Detect which cell encompasses the target text, then output its (x, y) center coordinate. 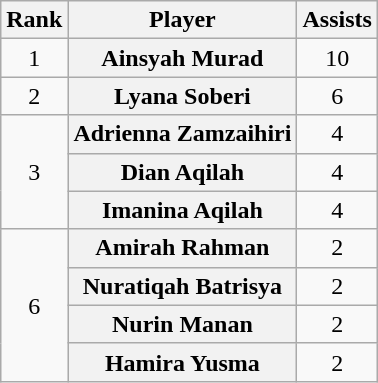
Dian Aqilah (182, 172)
Rank (34, 20)
Hamira Yusma (182, 362)
Lyana Soberi (182, 96)
10 (337, 58)
Adrienna Zamzaihiri (182, 134)
Nuratiqah Batrisya (182, 286)
3 (34, 172)
1 (34, 58)
Nurin Manan (182, 324)
Player (182, 20)
Imanina Aqilah (182, 210)
Ainsyah Murad (182, 58)
Amirah Rahman (182, 248)
Assists (337, 20)
